Locate the cell with the specified text and output its [x, y] center coordinate. 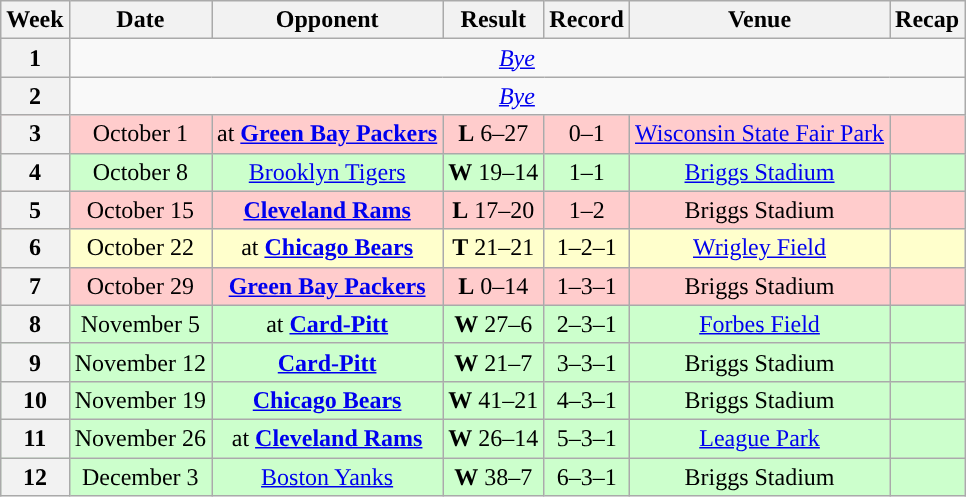
W 26–14 [494, 438]
Forbes Field [760, 324]
W 19–14 [494, 172]
12 [35, 477]
1–2 [587, 210]
1–3–1 [587, 286]
1–1 [587, 172]
Wrigley Field [760, 248]
Week [35, 20]
3 [35, 134]
Record [587, 20]
6 [35, 248]
League Park [760, 438]
Card-Pitt [328, 362]
Result [494, 20]
6–3–1 [587, 477]
Wisconsin State Fair Park [760, 134]
at Card-Pitt [328, 324]
Boston Yanks [328, 477]
4 [35, 172]
October 15 [140, 210]
November 12 [140, 362]
at Cleveland Rams [328, 438]
November 19 [140, 400]
October 8 [140, 172]
10 [35, 400]
October 1 [140, 134]
8 [35, 324]
5 [35, 210]
T 21–21 [494, 248]
3–3–1 [587, 362]
L 0–14 [494, 286]
9 [35, 362]
2 [35, 96]
October 29 [140, 286]
Brooklyn Tigers [328, 172]
Green Bay Packers [328, 286]
Recap [928, 20]
at Chicago Bears [328, 248]
11 [35, 438]
Chicago Bears [328, 400]
November 5 [140, 324]
7 [35, 286]
December 3 [140, 477]
October 22 [140, 248]
W 27–6 [494, 324]
W 41–21 [494, 400]
1 [35, 58]
5–3–1 [587, 438]
November 26 [140, 438]
L 6–27 [494, 134]
4–3–1 [587, 400]
L 17–20 [494, 210]
1–2–1 [587, 248]
Opponent [328, 20]
Venue [760, 20]
2–3–1 [587, 324]
Cleveland Rams [328, 210]
W 38–7 [494, 477]
0–1 [587, 134]
at Green Bay Packers [328, 134]
W 21–7 [494, 362]
Date [140, 20]
